Search for the cell housing the specified text and yield its (X, Y) center coordinate. 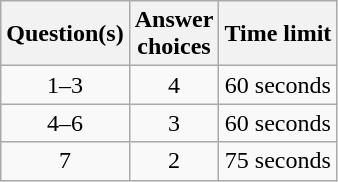
Time limit (278, 34)
Answer choices (174, 34)
4–6 (65, 123)
Question(s) (65, 34)
1–3 (65, 85)
75 seconds (278, 161)
2 (174, 161)
4 (174, 85)
3 (174, 123)
7 (65, 161)
